Return [x, y] of the center of cell containing provided text 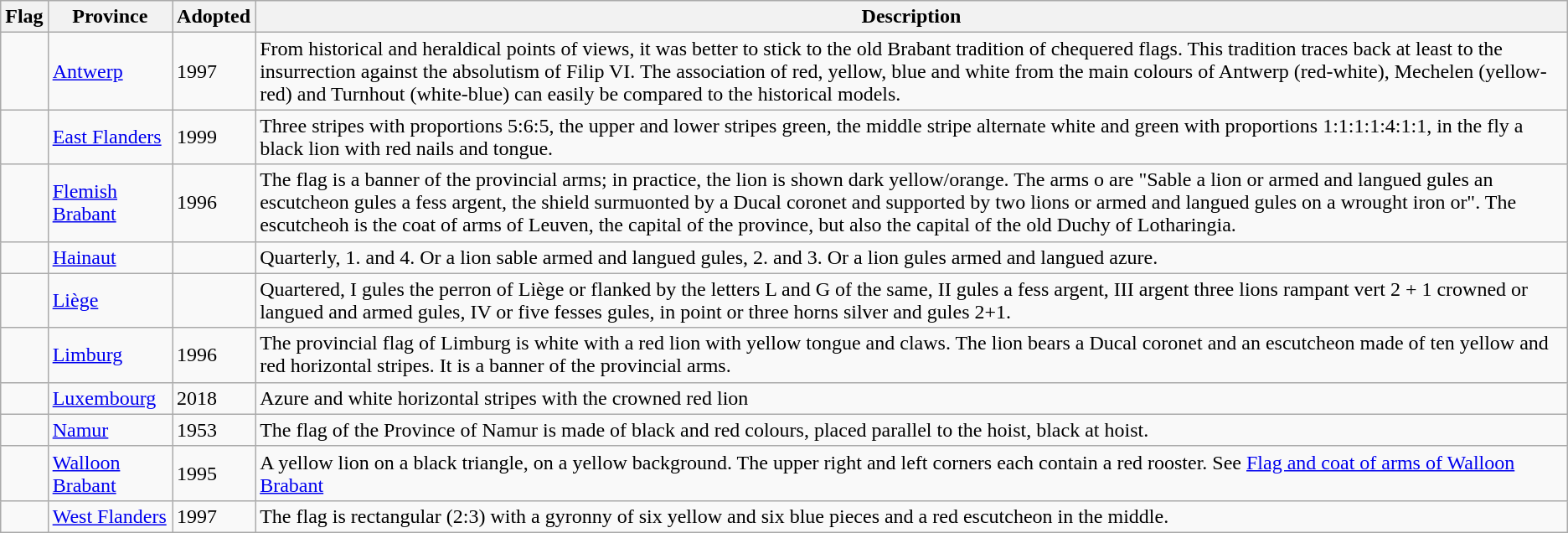
Walloon Brabant [110, 473]
Namur [110, 430]
Flag [24, 17]
The flag of the Province of Namur is made of black and red colours, placed parallel to the hoist, black at hoist. [911, 430]
Province [110, 17]
Flemish Brabant [110, 203]
1953 [214, 430]
West Flanders [110, 516]
The flag is rectangular (2:3) with a gyronny of six yellow and six blue pieces and a red escutcheon in the middle. [911, 516]
Quarterly, 1. and 4. Or a lion sable armed and langued gules, 2. and 3. Or a lion gules armed and langued azure. [911, 257]
Adopted [214, 17]
East Flanders [110, 137]
1995 [214, 473]
Luxembourg [110, 398]
Liège [110, 300]
Hainaut [110, 257]
Description [911, 17]
2018 [214, 398]
Antwerp [110, 71]
Limburg [110, 355]
Azure and white horizontal stripes with the crowned red lion [911, 398]
1999 [214, 137]
